Pinpoint the cell where the given text exists, returning its (X, Y) midpoint coordinate. 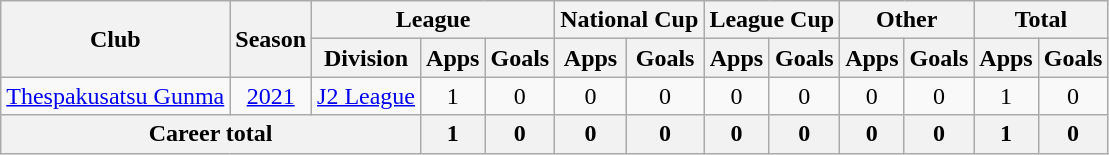
Club (116, 39)
National Cup (630, 20)
Total (1041, 20)
Other (907, 20)
Division (366, 58)
Career total (211, 134)
Season (271, 39)
League (434, 20)
2021 (271, 96)
J2 League (366, 96)
League Cup (772, 20)
Thespakusatsu Gunma (116, 96)
